From the cell containing the given text, extract its center point as [X, Y] coordinate. 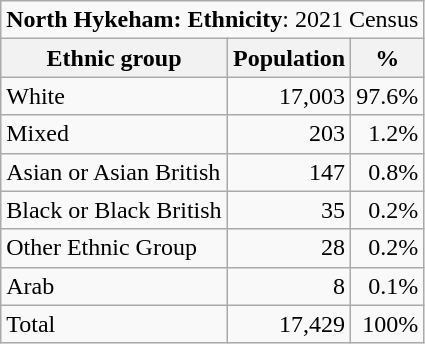
17,003 [288, 96]
Black or Black British [114, 210]
1.2% [388, 134]
Total [114, 324]
28 [288, 248]
147 [288, 172]
203 [288, 134]
Arab [114, 286]
Mixed [114, 134]
Population [288, 58]
8 [288, 286]
100% [388, 324]
97.6% [388, 96]
North Hykeham: Ethnicity: 2021 Census [212, 20]
17,429 [288, 324]
35 [288, 210]
Asian or Asian British [114, 172]
Ethnic group [114, 58]
Other Ethnic Group [114, 248]
% [388, 58]
White [114, 96]
0.1% [388, 286]
0.8% [388, 172]
